Pinpoint the cell where the given text exists, returning its (x, y) midpoint coordinate. 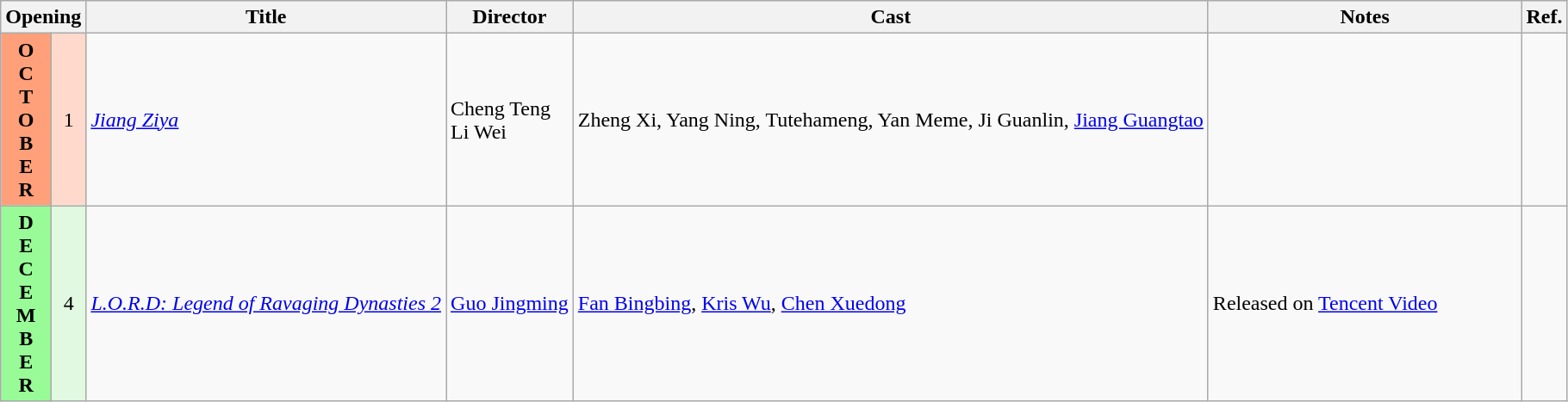
Released on Tencent Video (1365, 303)
Notes (1365, 17)
Director (510, 17)
Ref. (1544, 17)
Zheng Xi, Yang Ning, Tutehameng, Yan Meme, Ji Guanlin, Jiang Guangtao (891, 120)
Opening (43, 17)
OCTOBER (26, 120)
4 (69, 303)
L.O.R.D: Legend of Ravaging Dynasties 2 (266, 303)
1 (69, 120)
Fan Bingbing, Kris Wu, Chen Xuedong (891, 303)
Jiang Ziya (266, 120)
Cast (891, 17)
DECEMBER (26, 303)
Cheng Teng Li Wei (510, 120)
Guo Jingming (510, 303)
Title (266, 17)
